Pinpoint the cell where the given text exists, returning its [X, Y] midpoint coordinate. 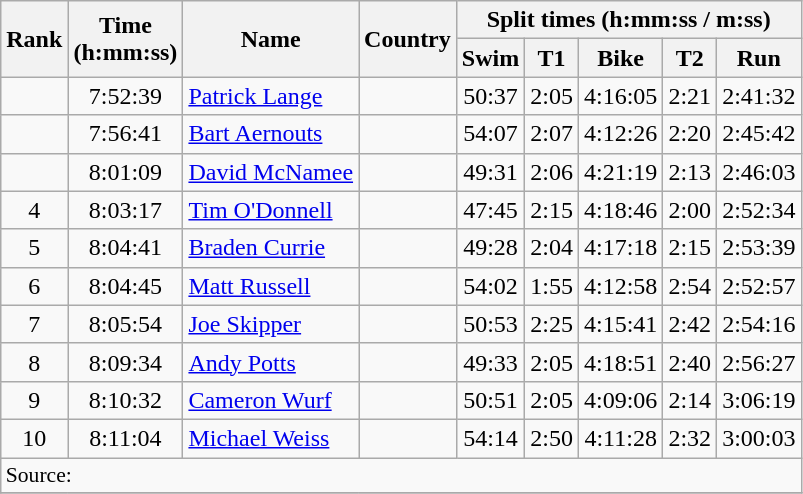
4:09:06 [620, 400]
T2 [690, 58]
4:12:26 [620, 134]
2:41:32 [759, 96]
8 [34, 362]
8:10:32 [126, 400]
2:13 [690, 172]
8:04:41 [126, 248]
2:06 [552, 172]
4:11:28 [620, 438]
2:14 [690, 400]
2:20 [690, 134]
9 [34, 400]
Patrick Lange [271, 96]
2:04 [552, 248]
Matt Russell [271, 286]
49:31 [490, 172]
10 [34, 438]
2:46:03 [759, 172]
2:00 [690, 210]
4:21:19 [620, 172]
50:51 [490, 400]
2:07 [552, 134]
4 [34, 210]
5 [34, 248]
Swim [490, 58]
David McNamee [271, 172]
54:14 [490, 438]
2:54 [690, 286]
54:02 [490, 286]
Bart Aernouts [271, 134]
2:53:39 [759, 248]
7 [34, 324]
Split times (h:mm:ss / m:ss) [628, 20]
Source: [401, 476]
Time(h:mm:ss) [126, 39]
Country [408, 39]
8:09:34 [126, 362]
T1 [552, 58]
4:18:46 [620, 210]
2:54:16 [759, 324]
3:06:19 [759, 400]
2:50 [552, 438]
6 [34, 286]
8:03:17 [126, 210]
2:56:27 [759, 362]
Bike [620, 58]
8:04:45 [126, 286]
2:42 [690, 324]
Name [271, 39]
2:45:42 [759, 134]
Rank [34, 39]
4:15:41 [620, 324]
54:07 [490, 134]
2:32 [690, 438]
Run [759, 58]
8:11:04 [126, 438]
Michael Weiss [271, 438]
4:18:51 [620, 362]
7:52:39 [126, 96]
3:00:03 [759, 438]
2:21 [690, 96]
Tim O'Donnell [271, 210]
50:37 [490, 96]
1:55 [552, 286]
Andy Potts [271, 362]
Joe Skipper [271, 324]
2:52:34 [759, 210]
49:28 [490, 248]
4:12:58 [620, 286]
2:40 [690, 362]
8:05:54 [126, 324]
2:25 [552, 324]
49:33 [490, 362]
Cameron Wurf [271, 400]
4:17:18 [620, 248]
Braden Currie [271, 248]
8:01:09 [126, 172]
50:53 [490, 324]
47:45 [490, 210]
7:56:41 [126, 134]
2:52:57 [759, 286]
4:16:05 [620, 96]
